Determine the (x, y) coordinate at the center of the cell enclosing the given text.  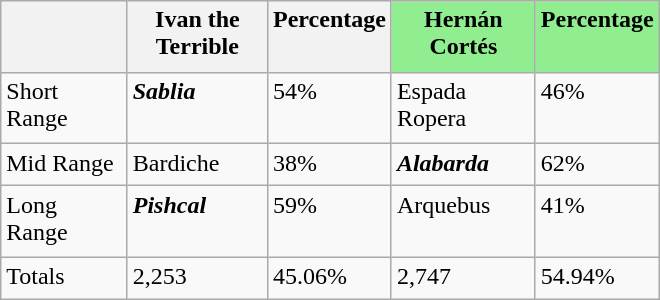
Espada Ropera (463, 108)
2,747 (463, 278)
38% (330, 165)
46% (597, 108)
Sablia (197, 108)
Mid Range (64, 165)
Hernán Cortés (463, 37)
Pishcal (197, 222)
2,253 (197, 278)
41% (597, 222)
54.94% (597, 278)
Totals (64, 278)
45.06% (330, 278)
Arquebus (463, 222)
Long Range (64, 222)
62% (597, 165)
Alabarda (463, 165)
54% (330, 108)
59% (330, 222)
Short Range (64, 108)
Bardiche (197, 165)
Ivan the Terrible (197, 37)
